Scan for the cell matching the given text and deliver its [x, y] coordinate at center. 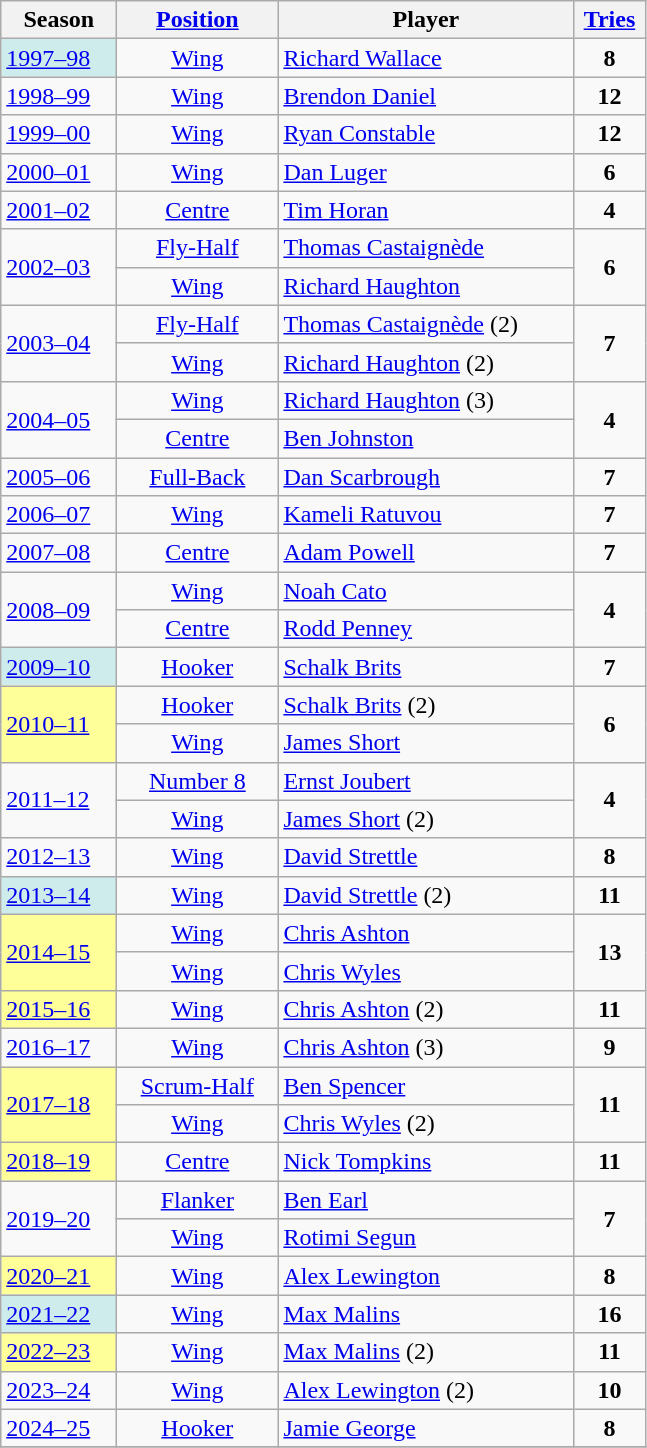
Rotimi Segun [426, 1238]
2011–12 [59, 800]
2023–24 [59, 1390]
2002–03 [59, 267]
1998–99 [59, 96]
9 [610, 1047]
13 [610, 952]
2005–06 [59, 477]
Richard Haughton (2) [426, 362]
1997–98 [59, 58]
2000–01 [59, 172]
Nick Tompkins [426, 1162]
Chris Ashton (2) [426, 1009]
Schalk Brits [426, 667]
Dan Luger [426, 172]
James Short (2) [426, 819]
Richard Wallace [426, 58]
2024–25 [59, 1428]
Jamie George [426, 1428]
Season [59, 20]
2018–19 [59, 1162]
Chris Ashton (3) [426, 1047]
David Strettle [426, 857]
2004–05 [59, 419]
Richard Haughton [426, 286]
10 [610, 1390]
2017–18 [59, 1104]
Position [198, 20]
James Short [426, 743]
Rodd Penney [426, 629]
Player [426, 20]
Ben Johnston [426, 438]
Schalk Brits (2) [426, 705]
2021–22 [59, 1314]
Chris Wyles (2) [426, 1124]
Max Malins (2) [426, 1352]
2015–16 [59, 1009]
Tim Horan [426, 210]
Ryan Constable [426, 134]
2020–21 [59, 1276]
Alex Lewington (2) [426, 1390]
2007–08 [59, 553]
Alex Lewington [426, 1276]
Ernst Joubert [426, 781]
Thomas Castaignède [426, 248]
Adam Powell [426, 553]
2008–09 [59, 610]
Scrum-Half [198, 1085]
Chris Wyles [426, 971]
Max Malins [426, 1314]
Flanker [198, 1200]
1999–00 [59, 134]
Ben Spencer [426, 1085]
2006–07 [59, 515]
Full-Back [198, 477]
2016–17 [59, 1047]
Brendon Daniel [426, 96]
Richard Haughton (3) [426, 400]
Thomas Castaignède (2) [426, 324]
Ben Earl [426, 1200]
Chris Ashton [426, 933]
2019–20 [59, 1219]
Noah Cato [426, 591]
2009–10 [59, 667]
2010–11 [59, 724]
Tries [610, 20]
2013–14 [59, 895]
David Strettle (2) [426, 895]
Kameli Ratuvou [426, 515]
2022–23 [59, 1352]
2014–15 [59, 952]
2003–04 [59, 343]
16 [610, 1314]
Number 8 [198, 781]
2012–13 [59, 857]
Dan Scarbrough [426, 477]
2001–02 [59, 210]
